Determine the (X, Y) coordinate at the center of the cell enclosing the given text.  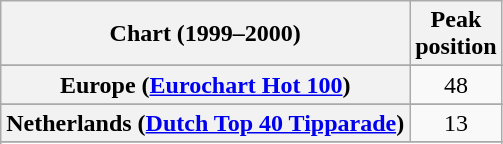
Peakposition (456, 34)
13 (456, 123)
48 (456, 85)
Europe (Eurochart Hot 100) (206, 85)
Netherlands (Dutch Top 40 Tipparade) (206, 123)
Chart (1999–2000) (206, 34)
